Output the (X, Y) coordinate of the center of the cell containing the given text.  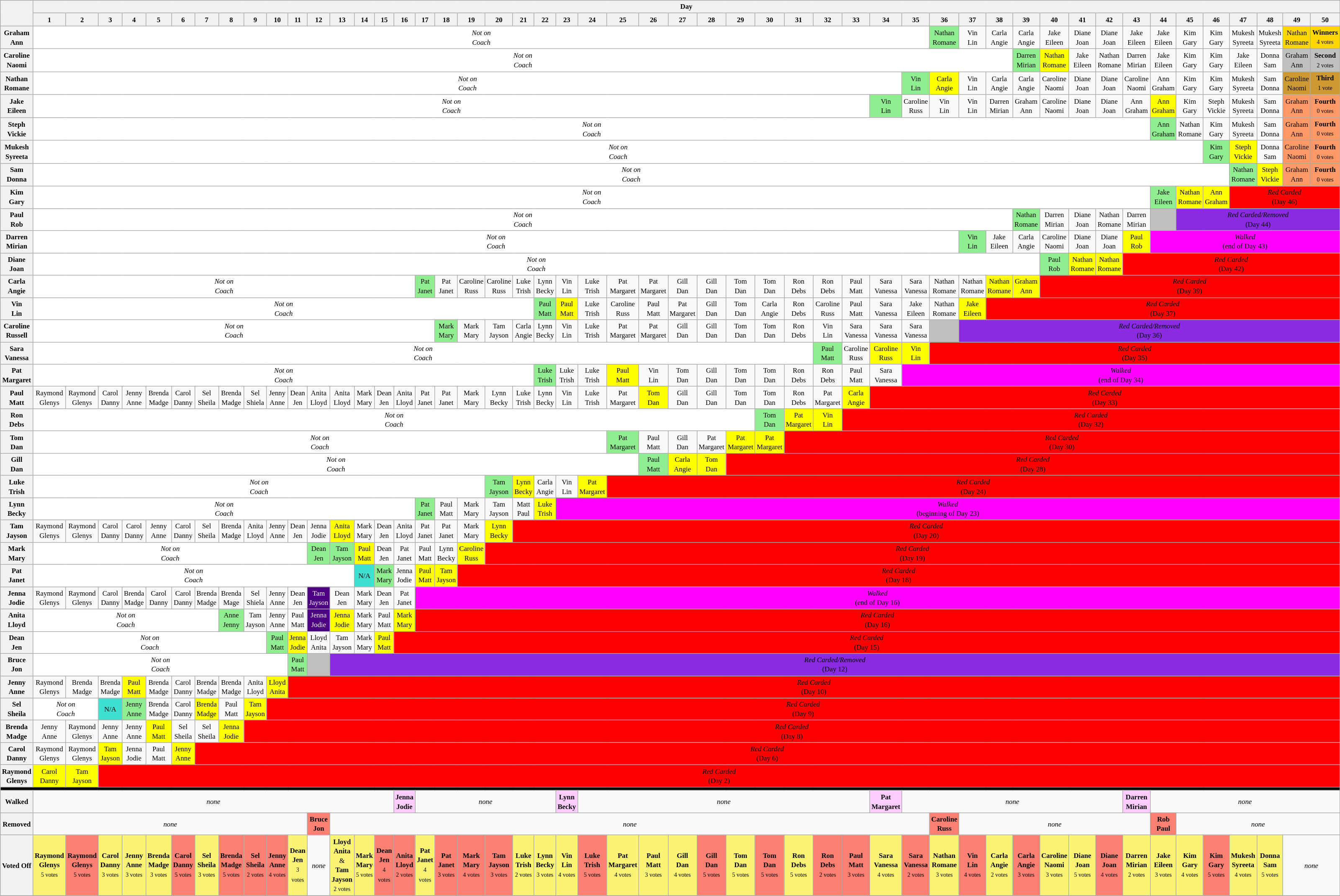
35 (916, 20)
DeanJen3 votes (298, 865)
Red Carded(Day 28) (1033, 464)
10 (277, 20)
CarolineNaomi3 votes (1054, 865)
Red Carded(Day 46) (1284, 197)
Walked(beginning of Day 23) (947, 509)
BrendaMage (231, 598)
5 (159, 20)
MarkMary4 votes (471, 865)
BrendaMadge5 votes (231, 865)
LukeTrish5 votes (592, 865)
LloydAnita&TamJayson2 votes (342, 865)
18 (446, 20)
SelSheila3 votes (207, 865)
CarlaAngie2 votes (999, 865)
MarkMary5 votes (364, 865)
24 (592, 20)
Red Carded(Day 33) (1105, 397)
13 (342, 20)
12 (319, 20)
23 (567, 20)
17 (425, 20)
45 (1190, 20)
DianeJoan5 votes (1082, 865)
Red Carded(Day 19) (912, 554)
PatJanet3 votes (446, 865)
Red Carded(Day 18) (898, 576)
43 (1137, 20)
KimGary4 votes (1190, 865)
DarrenMirian2 votes (1137, 865)
Third1 vote (1325, 84)
GillDan5 votes (711, 865)
AnneJenny (231, 620)
2 (82, 20)
DonnaSam5 votes (1270, 865)
Red Carded/Removed(Day 44) (1258, 219)
49 (1297, 20)
9 (255, 20)
JennyAnne4 votes (277, 865)
Red Carded(Day 15) (867, 643)
Red Carded(Day 35) (1135, 353)
29 (741, 20)
11 (298, 20)
JakeEileen3 votes (1163, 865)
39 (1026, 20)
33 (856, 20)
Red Carded(Day 8) (792, 731)
Red Carded(Day 16) (877, 620)
LukeTrish2 votes (523, 865)
44 (1163, 20)
SaraVanessa2 votes (916, 865)
Red Carded(Day 37) (1163, 309)
MattPaul (523, 509)
22 (545, 20)
19 (471, 20)
RobPaul (1163, 824)
CarlaAngie3 votes (1026, 865)
BrendaMadge3 votes (159, 865)
25 (623, 20)
MukeshSyreeta4 votes (1243, 865)
NathanRomane3 votes (944, 865)
TamJayson3 votes (499, 865)
GillDan4 votes (682, 865)
PatJanet4 votes (425, 865)
SaraVanessa4 votes (886, 865)
Walked(end of Day 16) (877, 598)
Red Carded(Day 10) (814, 687)
21 (523, 20)
DianeJoan4 votes (1109, 865)
8 (231, 20)
KimGary5 votes (1216, 865)
CarolDanny5 votes (183, 865)
Walked(end of Day 43) (1245, 242)
Day (686, 7)
Red Carded(Day 24) (973, 487)
41 (1082, 20)
3 (110, 20)
Red Carded(Day 30) (1062, 442)
Walked (17, 801)
Red Carded(Day 39) (1189, 286)
Red Carded(Day 6) (767, 754)
47 (1243, 20)
DeanJen4 votes (384, 865)
Removed (17, 824)
15 (384, 20)
26 (654, 20)
46 (1216, 20)
1 (49, 20)
Red Carded/Removed(Day 12) (834, 665)
34 (886, 20)
20 (499, 20)
CarolDanny3 votes (110, 865)
LynnBecky3 votes (545, 865)
32 (828, 20)
30 (769, 20)
4 (134, 20)
SelSheila2 votes (255, 865)
Red Carded(Day 9) (803, 709)
Winners4 votes (1325, 38)
Red Carded(Day 32) (1091, 420)
Second2 votes (1325, 60)
36 (944, 20)
16 (404, 20)
Red Carded(Day 2) (719, 776)
AnitaLloyd2 votes (404, 865)
Voted Off (17, 865)
37 (973, 20)
PatMargaret4 votes (623, 865)
CarolineRussell (17, 330)
48 (1270, 20)
27 (682, 20)
Red Carded(Day 20) (926, 531)
Red Carded/Removed(Day 36) (1150, 330)
RonDebs5 votes (798, 865)
14 (364, 20)
JennyAnne3 votes (134, 865)
50 (1325, 20)
40 (1054, 20)
38 (999, 20)
7 (207, 20)
31 (798, 20)
Walked(end of Day 34) (1121, 376)
Red Carded(Day 42) (1231, 264)
42 (1109, 20)
6 (183, 20)
28 (711, 20)
RonDebs2 votes (828, 865)
